For the text-containing cell, return its midpoint in (X, Y) coordinate format. 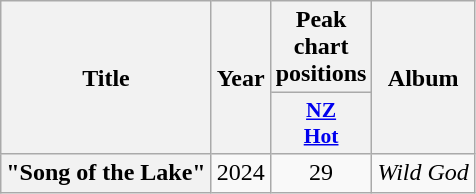
Wild God (423, 173)
29 (321, 173)
Peak chart positions (321, 47)
Title (106, 78)
"Song of the Lake" (106, 173)
Year (240, 78)
NZHot (321, 124)
Album (423, 78)
2024 (240, 173)
